Find where the given text appears and provide that cell's center as [x, y] coordinate. 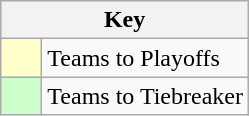
Teams to Playoffs [146, 58]
Teams to Tiebreaker [146, 96]
Key [125, 20]
